Extract the [x, y] coordinate from the center of the cell holding the provided text.  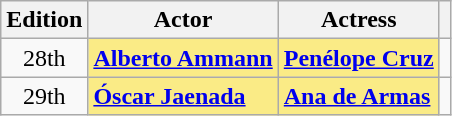
Óscar Jaenada [183, 96]
Ana de Armas [358, 96]
Actress [358, 20]
Edition [44, 20]
Alberto Ammann [183, 58]
Penélope Cruz [358, 58]
28th [44, 58]
Actor [183, 20]
29th [44, 96]
